From the cell containing the given text, extract its center point as [X, Y] coordinate. 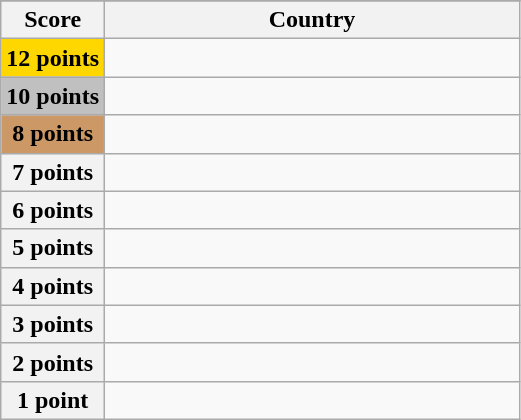
10 points [53, 96]
5 points [53, 248]
3 points [53, 324]
12 points [53, 58]
Score [53, 20]
6 points [53, 210]
4 points [53, 286]
1 point [53, 400]
8 points [53, 134]
7 points [53, 172]
2 points [53, 362]
Country [312, 20]
